Search for the cell housing the specified text and yield its [x, y] center coordinate. 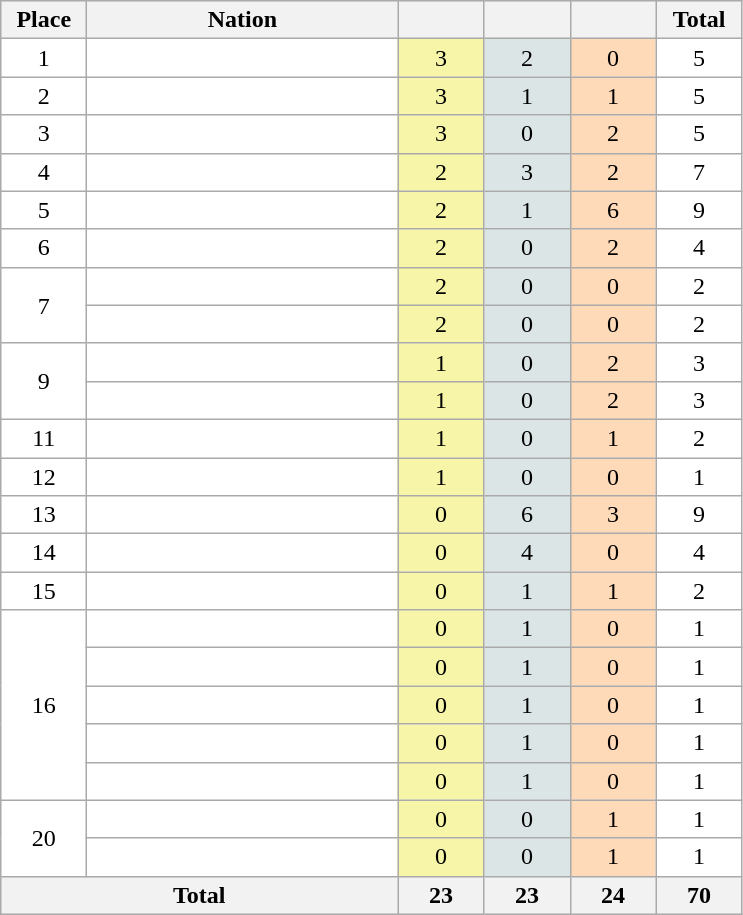
Nation [242, 20]
14 [44, 553]
15 [44, 591]
16 [44, 705]
70 [699, 895]
24 [613, 895]
11 [44, 438]
12 [44, 477]
13 [44, 515]
20 [44, 838]
Place [44, 20]
